Return the (X, Y) coordinate for the center point of the cell that contains the specified text.  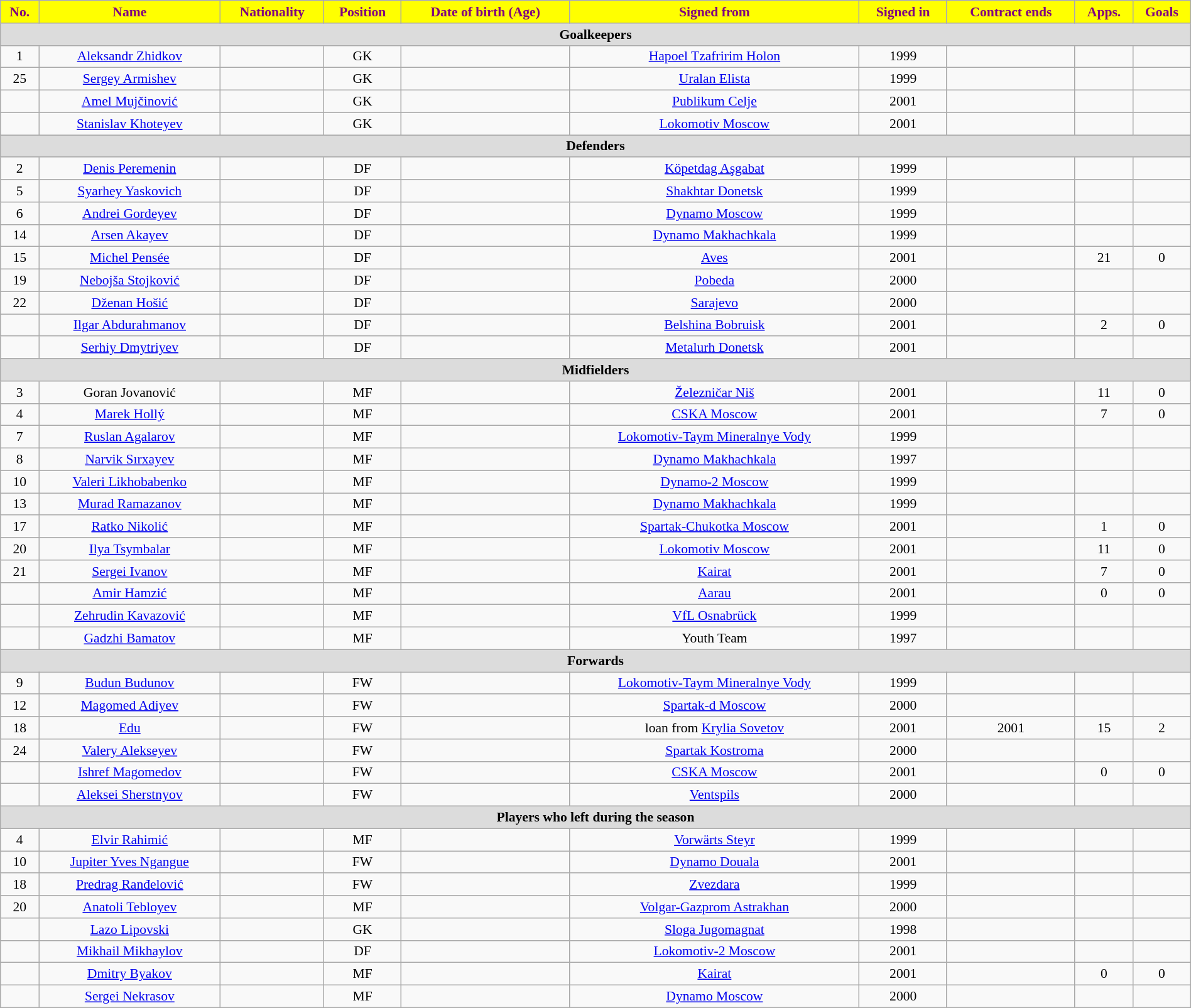
5 (20, 191)
Zehrudin Kavazović (129, 616)
Dženan Hošić (129, 303)
Shakhtar Donetsk (715, 191)
Dynamo-2 Moscow (715, 482)
Nationality (273, 12)
12 (20, 706)
Volgar-Gazprom Astrakhan (715, 907)
24 (20, 751)
Ilya Tsymbalar (129, 549)
Lokomotiv-2 Moscow (715, 951)
Narvik Sırxayev (129, 460)
Ratko Nikolić (129, 527)
Stanislav Khoteyev (129, 124)
Železničar Niš (715, 393)
Players who left during the season (595, 818)
Sergei Ivanov (129, 572)
13 (20, 504)
Goalkeepers (595, 35)
17 (20, 527)
Edu (129, 728)
Syarhey Yaskovich (129, 191)
Goran Jovanović (129, 393)
Pobeda (715, 281)
Nebojša Stojković (129, 281)
Zvezdara (715, 885)
Anatoli Tebloyev (129, 907)
Aarau (715, 593)
Spartak Kostroma (715, 751)
Arsen Akayev (129, 236)
Dmitry Byakov (129, 974)
9 (20, 683)
Sloga Jugomagnat (715, 929)
Denis Peremenin (129, 169)
19 (20, 281)
Valery Alekseyev (129, 751)
Belshina Bobruisk (715, 325)
Ventspils (715, 795)
Midfielders (595, 370)
VfL Osnabrück (715, 616)
Position (363, 12)
Valeri Likhobabenko (129, 482)
22 (20, 303)
Amel Mujčinović (129, 102)
Aves (715, 258)
Date of birth (Age) (485, 12)
Serhiy Dmytriyev (129, 348)
Metalurh Donetsk (715, 348)
Elvir Rahimić (129, 840)
Uralan Elista (715, 79)
Youth Team (715, 639)
Defenders (595, 146)
Budun Budunov (129, 683)
8 (20, 460)
Signed from (715, 12)
Murad Ramazanov (129, 504)
14 (20, 236)
Amir Hamzić (129, 593)
Magomed Adiyev (129, 706)
Publikum Celje (715, 102)
Michel Pensée (129, 258)
Ishref Magomedov (129, 772)
Sergei Nekrasov (129, 997)
Dynamo Douala (715, 862)
Forwards (595, 661)
Sergey Armishev (129, 79)
Marek Hollý (129, 415)
No. (20, 12)
Jupiter Yves Ngangue (129, 862)
Name (129, 12)
Aleksei Sherstnyov (129, 795)
Spartak-d Moscow (715, 706)
Signed in (903, 12)
Mikhail Mikhaylov (129, 951)
Goals (1162, 12)
6 (20, 214)
3 (20, 393)
Ruslan Agalarov (129, 437)
Vorwärts Steyr (715, 840)
Andrei Gordeyev (129, 214)
Sarajevo (715, 303)
Ilgar Abdurahmanov (129, 325)
1998 (903, 929)
Köpetdag Aşgabat (715, 169)
Aleksandr Zhidkov (129, 57)
25 (20, 79)
Lazo Lipovski (129, 929)
Hapoel Tzafririm Holon (715, 57)
loan from Krylia Sovetov (715, 728)
Apps. (1104, 12)
Contract ends (1011, 12)
Gadzhi Bamatov (129, 639)
Spartak-Chukotka Moscow (715, 527)
Predrag Ranđelović (129, 885)
